Provide the (x, y) coordinate of the cell's center where the given text is located.  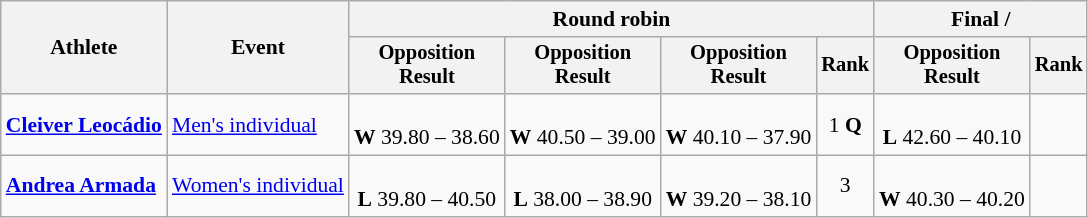
W 39.80 – 38.60 (427, 124)
3 (845, 186)
Women's individual (258, 186)
Men's individual (258, 124)
Event (258, 48)
Cleiver Leocádio (84, 124)
W 40.50 – 39.00 (583, 124)
Athlete (84, 48)
W 40.30 – 40.20 (952, 186)
W 40.10 – 37.90 (739, 124)
Final / (980, 19)
Andrea Armada (84, 186)
Round robin (612, 19)
L 42.60 – 40.10 (952, 124)
L 39.80 – 40.50 (427, 186)
L 38.00 – 38.90 (583, 186)
1 Q (845, 124)
W 39.20 – 38.10 (739, 186)
